Search for the cell housing the specified text and yield its [X, Y] center coordinate. 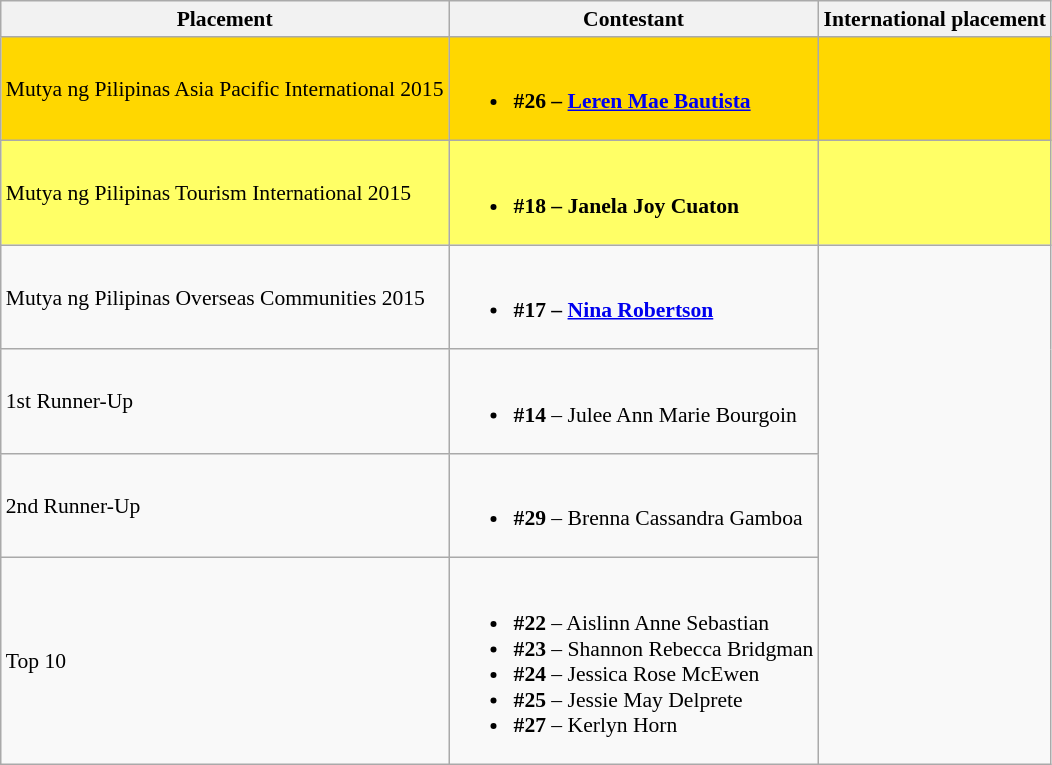
#29 – Brenna Cassandra Gamboa [634, 506]
Contestant [634, 19]
1st Runner-Up [225, 402]
International placement [934, 19]
#14 – Julee Ann Marie Bourgoin [634, 402]
Mutya ng Pilipinas Overseas Communities 2015 [225, 297]
#18 – Janela Joy Cuaton [634, 193]
#26 – Leren Mae Bautista [634, 89]
Placement [225, 19]
Mutya ng Pilipinas Asia Pacific International 2015 [225, 89]
Mutya ng Pilipinas Tourism International 2015 [225, 193]
Top 10 [225, 661]
#22 – Aislinn Anne Sebastian#23 – Shannon Rebecca Bridgman#24 – Jessica Rose McEwen#25 – Jessie May Delprete#27 – Kerlyn Horn [634, 661]
#17 – Nina Robertson [634, 297]
2nd Runner-Up [225, 506]
